Capture the cell that displays the provided text and extract its (X, Y) central coordinate. 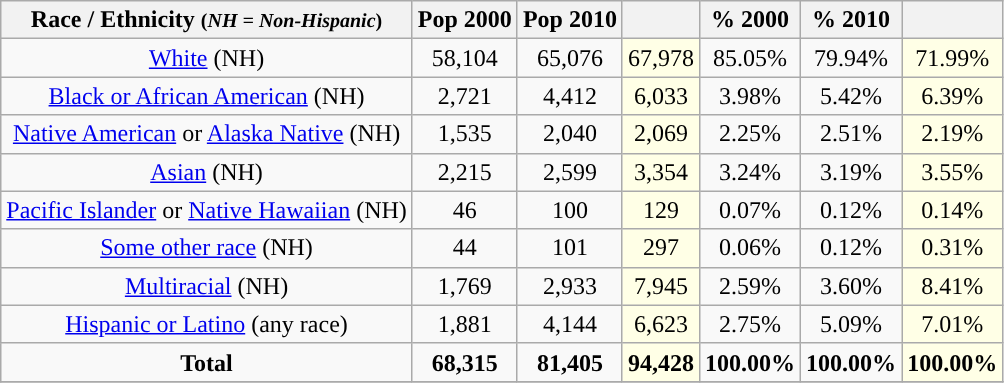
8.41% (952, 286)
2.59% (750, 286)
% 2010 (852, 20)
4,412 (570, 96)
2,215 (464, 172)
6,623 (660, 324)
4,144 (570, 324)
7.01% (952, 324)
Pacific Islander or Native Hawaiian (NH) (207, 210)
6.39% (952, 96)
2,721 (464, 96)
5.42% (852, 96)
Total (207, 362)
2.75% (750, 324)
1,535 (464, 134)
% 2000 (750, 20)
2.19% (952, 134)
3.60% (852, 286)
1,881 (464, 324)
79.94% (852, 58)
101 (570, 248)
129 (660, 210)
7,945 (660, 286)
Black or African American (NH) (207, 96)
2,040 (570, 134)
2.51% (852, 134)
2,069 (660, 134)
Race / Ethnicity (NH = Non-Hispanic) (207, 20)
3.19% (852, 172)
297 (660, 248)
3.98% (750, 96)
3.24% (750, 172)
68,315 (464, 362)
81,405 (570, 362)
3.55% (952, 172)
58,104 (464, 58)
2,933 (570, 286)
71.99% (952, 58)
2.25% (750, 134)
Pop 2010 (570, 20)
0.07% (750, 210)
0.06% (750, 248)
Some other race (NH) (207, 248)
44 (464, 248)
94,428 (660, 362)
Hispanic or Latino (any race) (207, 324)
67,978 (660, 58)
100 (570, 210)
0.14% (952, 210)
5.09% (852, 324)
3,354 (660, 172)
0.31% (952, 248)
1,769 (464, 286)
Multiracial (NH) (207, 286)
6,033 (660, 96)
Asian (NH) (207, 172)
46 (464, 210)
White (NH) (207, 58)
2,599 (570, 172)
Pop 2000 (464, 20)
65,076 (570, 58)
85.05% (750, 58)
Native American or Alaska Native (NH) (207, 134)
